Identify which cell holds the provided text, then report its [x, y] central coordinate. 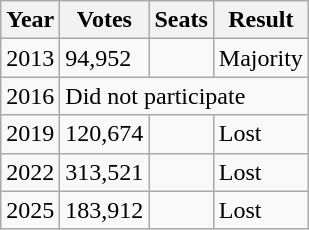
183,912 [104, 210]
Majority [260, 58]
2013 [30, 58]
Votes [104, 20]
Year [30, 20]
Seats [181, 20]
2022 [30, 172]
94,952 [104, 58]
313,521 [104, 172]
120,674 [104, 134]
2016 [30, 96]
2025 [30, 210]
Did not participate [184, 96]
Result [260, 20]
2019 [30, 134]
